Provide the (X, Y) coordinate of the cell's center where the given text is located.  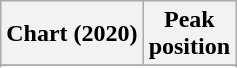
Chart (2020) (72, 34)
Peakposition (189, 34)
